Return the (x, y) coordinate for the center point of the cell that contains the specified text.  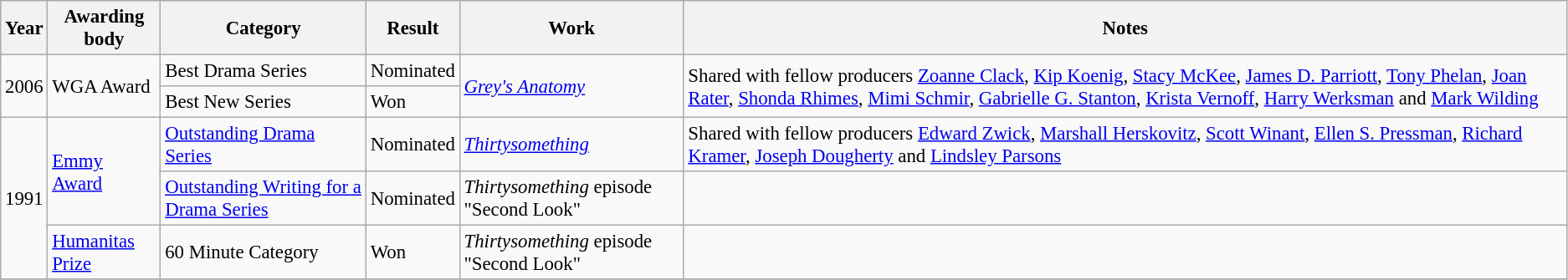
Year (24, 28)
1991 (24, 199)
Humanitas Prize (104, 252)
Best Drama Series (263, 71)
60 Minute Category (263, 252)
Grey's Anatomy (571, 87)
Notes (1125, 28)
Outstanding Writing for a Drama Series (263, 199)
Awarding body (104, 28)
Result (412, 28)
Best New Series (263, 102)
Emmy Award (104, 172)
Outstanding Drama Series (263, 145)
Thirtysomething (571, 145)
Work (571, 28)
2006 (24, 87)
WGA Award (104, 87)
Category (263, 28)
